Capture the cell that displays the provided text and extract its (X, Y) central coordinate. 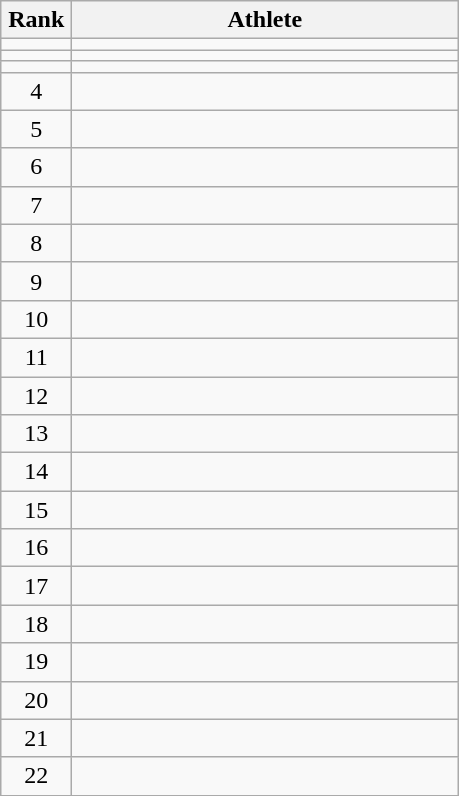
Rank (36, 20)
5 (36, 129)
14 (36, 472)
20 (36, 700)
19 (36, 662)
6 (36, 167)
16 (36, 548)
11 (36, 357)
8 (36, 243)
12 (36, 395)
18 (36, 624)
15 (36, 510)
4 (36, 91)
13 (36, 434)
21 (36, 738)
10 (36, 319)
17 (36, 586)
Athlete (265, 20)
22 (36, 776)
7 (36, 205)
9 (36, 281)
